Find where the given text appears and provide that cell's center as [X, Y] coordinate. 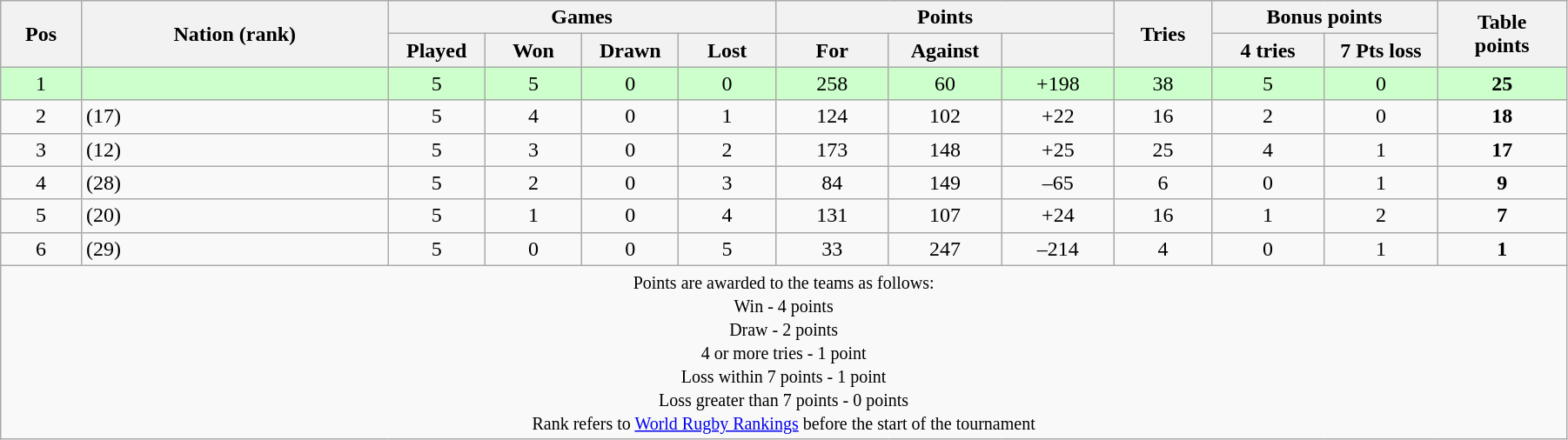
107 [945, 216]
Points [945, 17]
(17) [234, 117]
17 [1502, 150]
173 [832, 150]
Lost [727, 50]
Won [533, 50]
Games [581, 17]
7 [1502, 216]
131 [832, 216]
–214 [1058, 249]
38 [1163, 83]
33 [832, 249]
Drawn [630, 50]
+24 [1058, 216]
149 [945, 183]
+198 [1058, 83]
4 tries [1268, 50]
247 [945, 249]
Played [437, 50]
(12) [234, 150]
–65 [1058, 183]
(28) [234, 183]
Tries [1163, 34]
258 [832, 83]
Tablepoints [1502, 34]
For [832, 50]
9 [1502, 183]
102 [945, 117]
148 [945, 150]
(29) [234, 249]
124 [832, 117]
Pos [42, 34]
Against [945, 50]
60 [945, 83]
84 [832, 183]
+25 [1058, 150]
Nation (rank) [234, 34]
7 Pts loss [1381, 50]
Bonus points [1324, 17]
(20) [234, 216]
+22 [1058, 117]
18 [1502, 117]
